Extract the (x, y) coordinate from the center of the cell holding the provided text.  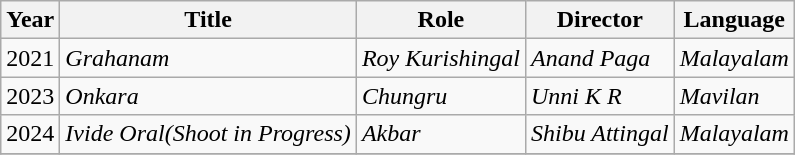
Grahanam (208, 58)
Ivide Oral(Shoot in Progress) (208, 134)
Mavilan (734, 96)
Year (30, 20)
Roy Kurishingal (440, 58)
Role (440, 20)
2021 (30, 58)
Anand Paga (600, 58)
Chungru (440, 96)
Title (208, 20)
2024 (30, 134)
Unni K R (600, 96)
Akbar (440, 134)
Shibu Attingal (600, 134)
Onkara (208, 96)
Director (600, 20)
Language (734, 20)
2023 (30, 96)
